Extract the (X, Y) coordinate from the center of the cell holding the provided text.  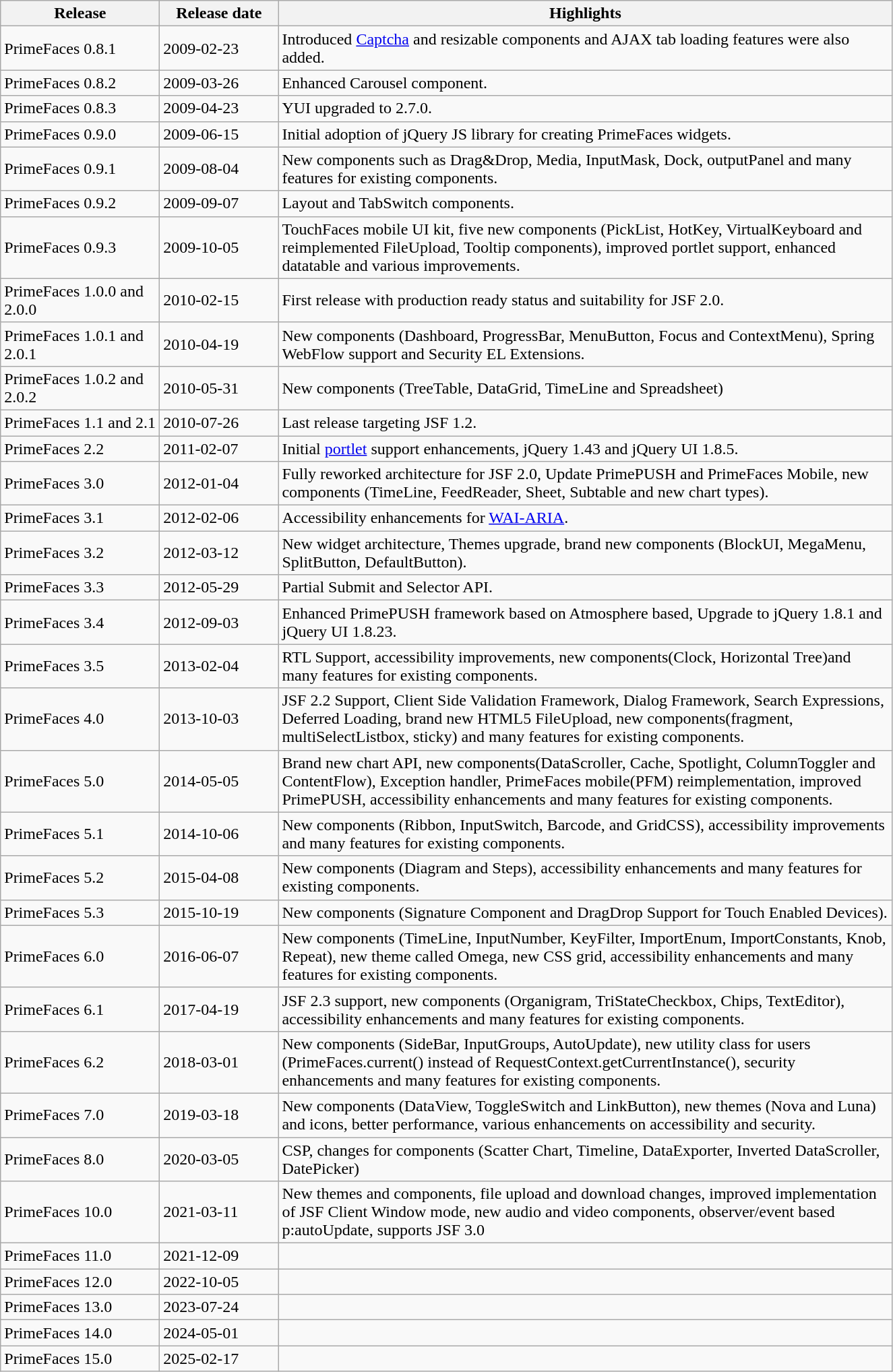
PrimeFaces 0.9.3 (80, 247)
New components (TreeTable, DataGrid, TimeLine and Spreadsheet) (585, 388)
PrimeFaces 1.0.2 and 2.0.2 (80, 388)
2014-10-06 (219, 834)
2012-01-04 (219, 484)
New components such as Drag&Drop, Media, InputMask, Dock, outputPanel and many features for existing components. (585, 168)
2021-12-09 (219, 1256)
PrimeFaces 11.0 (80, 1256)
PrimeFaces 3.1 (80, 518)
Highlights (585, 13)
Initial portlet support enhancements, jQuery 1.43 and jQuery UI 1.8.5. (585, 448)
2021-03-11 (219, 1212)
2010-07-26 (219, 423)
2012-02-06 (219, 518)
2012-05-29 (219, 588)
Enhanced PrimePUSH framework based on Atmosphere based, Upgrade to jQuery 1.8.1 and jQuery UI 1.8.23. (585, 623)
PrimeFaces 3.0 (80, 484)
Last release targeting JSF 1.2. (585, 423)
Accessibility enhancements for WAI-ARIA. (585, 518)
PrimeFaces 8.0 (80, 1159)
PrimeFaces 0.9.1 (80, 168)
2020-03-05 (219, 1159)
PrimeFaces 5.3 (80, 912)
PrimeFaces 1.1 and 2.1 (80, 423)
Release (80, 13)
PrimeFaces 2.2 (80, 448)
Enhanced Carousel component. (585, 83)
PrimeFaces 10.0 (80, 1212)
PrimeFaces 3.4 (80, 623)
2023-07-24 (219, 1307)
2024-05-01 (219, 1333)
2013-10-03 (219, 719)
2009-09-07 (219, 204)
New components (Signature Component and DragDrop Support for Touch Enabled Devices). (585, 912)
2009-03-26 (219, 83)
PrimeFaces 1.0.0 and 2.0.0 (80, 301)
2009-10-05 (219, 247)
PrimeFaces 0.9.0 (80, 134)
2009-08-04 (219, 168)
2010-05-31 (219, 388)
Initial adoption of jQuery JS library for creating PrimeFaces widgets. (585, 134)
First release with production ready status and suitability for JSF 2.0. (585, 301)
PrimeFaces 12.0 (80, 1282)
New components (Ribbon, InputSwitch, Barcode, and GridCSS), accessibility improvements and many features for existing components. (585, 834)
2018-03-01 (219, 1062)
PrimeFaces 5.2 (80, 877)
PrimeFaces 6.2 (80, 1062)
PrimeFaces 1.0.1 and 2.0.1 (80, 344)
Introduced Captcha and resizable components and AJAX tab loading features were also added. (585, 49)
PrimeFaces 6.0 (80, 956)
YUI upgraded to 2.7.0. (585, 108)
New components (Dashboard, ProgressBar, MenuButton, Focus and ContextMenu), Spring WebFlow support and Security EL Extensions. (585, 344)
2015-10-19 (219, 912)
PrimeFaces 0.8.3 (80, 108)
PrimeFaces 5.1 (80, 834)
Release date (219, 13)
2014-05-05 (219, 781)
Layout and TabSwitch components. (585, 204)
2015-04-08 (219, 877)
2025-02-17 (219, 1359)
2009-06-15 (219, 134)
PrimeFaces 3.5 (80, 666)
CSP, changes for components (Scatter Chart, Timeline, DataExporter, Inverted DataScroller, DatePicker) (585, 1159)
2010-04-19 (219, 344)
2013-02-04 (219, 666)
PrimeFaces 14.0 (80, 1333)
PrimeFaces 3.2 (80, 553)
2010-02-15 (219, 301)
PrimeFaces 5.0 (80, 781)
2016-06-07 (219, 956)
2009-02-23 (219, 49)
2017-04-19 (219, 1009)
PrimeFaces 0.9.2 (80, 204)
2012-03-12 (219, 553)
PrimeFaces 13.0 (80, 1307)
PrimeFaces 0.8.1 (80, 49)
PrimeFaces 6.1 (80, 1009)
PrimeFaces 3.3 (80, 588)
2012-09-03 (219, 623)
PrimeFaces 7.0 (80, 1115)
PrimeFaces 15.0 (80, 1359)
Partial Submit and Selector API. (585, 588)
2009-04-23 (219, 108)
2011-02-07 (219, 448)
RTL Support, accessibility improvements, new components(Clock, Horizontal Tree)and many features for existing components. (585, 666)
PrimeFaces 0.8.2 (80, 83)
2019-03-18 (219, 1115)
2022-10-05 (219, 1282)
New widget architecture, Themes upgrade, brand new components (BlockUI, MegaMenu, SplitButton, DefaultButton). (585, 553)
PrimeFaces 4.0 (80, 719)
New components (Diagram and Steps), accessibility enhancements and many features for existing components. (585, 877)
